Return the [x, y] coordinate for the center point of the cell that contains the specified text.  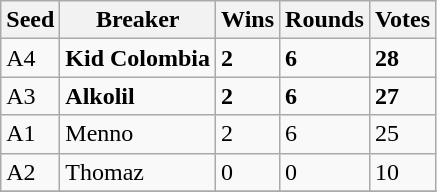
Votes [402, 20]
A3 [30, 96]
Menno [138, 134]
Seed [30, 20]
Alkolil [138, 96]
27 [402, 96]
28 [402, 58]
Wins [248, 20]
Rounds [325, 20]
A1 [30, 134]
A4 [30, 58]
25 [402, 134]
Thomaz [138, 172]
Kid Colombia [138, 58]
A2 [30, 172]
10 [402, 172]
Breaker [138, 20]
